Detect which cell encompasses the target text, then output its [X, Y] center coordinate. 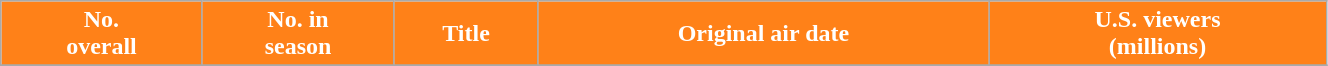
No. in season [298, 34]
Title [466, 34]
U.S. viewers(millions) [1158, 34]
No. overall [102, 34]
Original air date [763, 34]
